Return the [x, y] coordinate for the center point of the cell that contains the specified text.  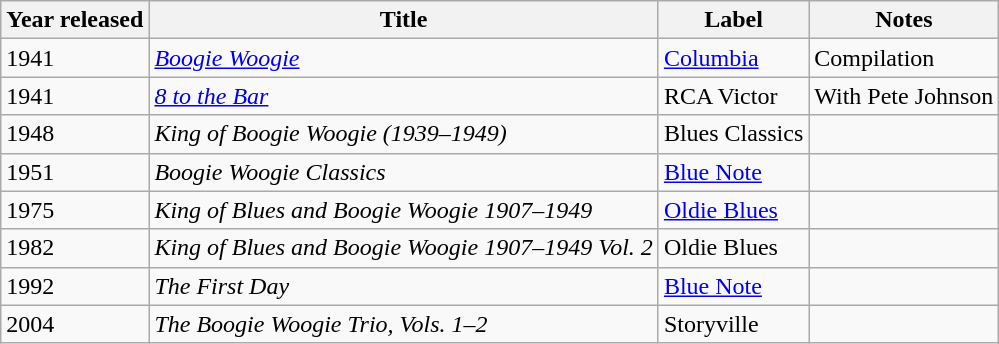
Year released [75, 20]
Boogie Woogie Classics [404, 172]
Compilation [904, 58]
1982 [75, 248]
1948 [75, 134]
With Pete Johnson [904, 96]
King of Boogie Woogie (1939–1949) [404, 134]
1992 [75, 286]
Title [404, 20]
2004 [75, 324]
Storyville [733, 324]
Columbia [733, 58]
8 to the Bar [404, 96]
1975 [75, 210]
1951 [75, 172]
Notes [904, 20]
The Boogie Woogie Trio, Vols. 1–2 [404, 324]
King of Blues and Boogie Woogie 1907–1949 Vol. 2 [404, 248]
Blues Classics [733, 134]
Boogie Woogie [404, 58]
RCA Victor [733, 96]
King of Blues and Boogie Woogie 1907–1949 [404, 210]
Label [733, 20]
The First Day [404, 286]
